Extract the [X, Y] coordinate from the center of the cell holding the provided text.  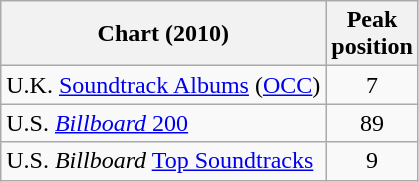
U.K. Soundtrack Albums (OCC) [164, 85]
Chart (2010) [164, 34]
U.S. Billboard 200 [164, 123]
9 [372, 161]
7 [372, 85]
U.S. Billboard Top Soundtracks [164, 161]
Peakposition [372, 34]
89 [372, 123]
